For the text-containing cell, return its midpoint in [x, y] coordinate format. 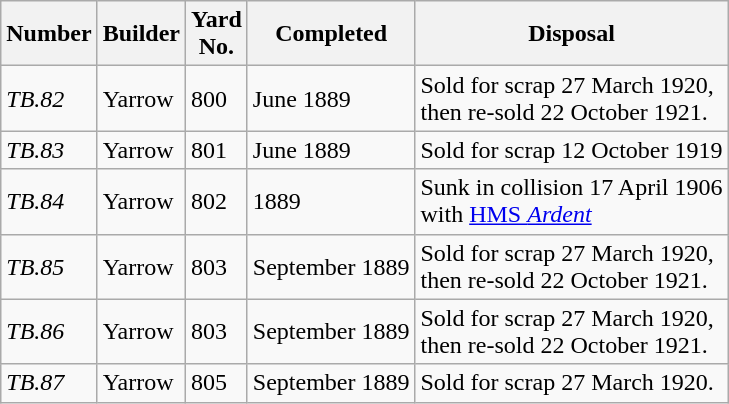
Sold for scrap 12 October 1919 [572, 150]
Number [49, 34]
Disposal [572, 34]
Sold for scrap 27 March 1920. [572, 383]
TB.86 [49, 332]
Builder [141, 34]
802 [217, 202]
801 [217, 150]
805 [217, 383]
800 [217, 98]
TB.87 [49, 383]
Sunk in collision 17 April 1906 with HMS Ardent [572, 202]
Completed [331, 34]
TB.83 [49, 150]
1889 [331, 202]
Yard No. [217, 34]
TB.82 [49, 98]
TB.85 [49, 266]
TB.84 [49, 202]
